Return the (x, y) coordinate for the center point of the cell that contains the specified text.  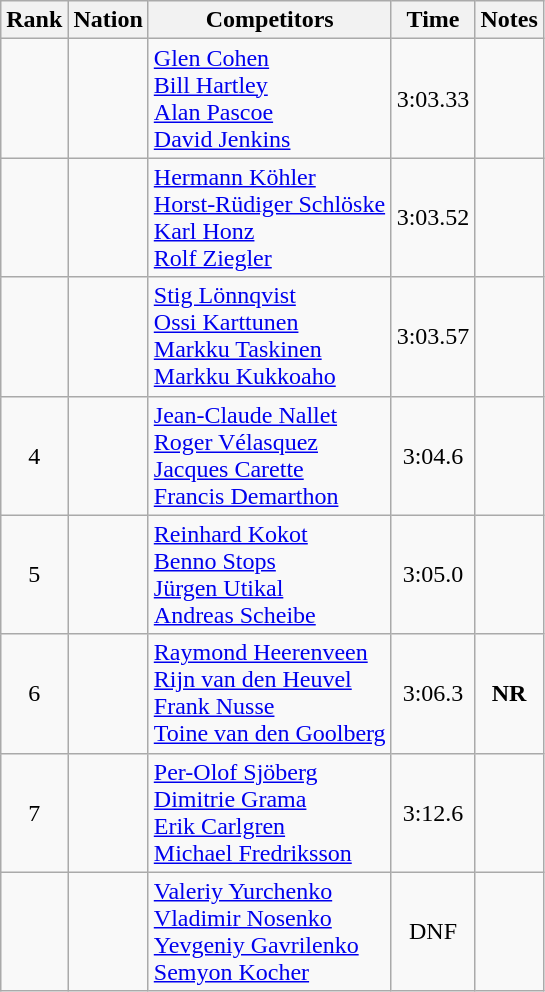
3:12.6 (433, 812)
7 (34, 812)
3:05.0 (433, 574)
5 (34, 574)
Reinhard KokotBenno StopsJürgen UtikalAndreas Scheibe (270, 574)
3:03.57 (433, 336)
Hermann KöhlerHorst-Rüdiger SchlöskeKarl HonzRolf Ziegler (270, 218)
3:04.6 (433, 456)
Stig LönnqvistOssi KarttunenMarkku TaskinenMarkku Kukkoaho (270, 336)
Nation (108, 20)
Notes (509, 20)
Per-Olof SjöbergDimitrie GramaErik CarlgrenMichael Fredriksson (270, 812)
Competitors (270, 20)
3:03.33 (433, 98)
3:03.52 (433, 218)
Raymond HeerenveenRijn van den HeuvelFrank NusseToine van den Goolberg (270, 694)
Jean-Claude NalletRoger VélasquezJacques CaretteFrancis Demarthon (270, 456)
4 (34, 456)
Glen CohenBill HartleyAlan PascoeDavid Jenkins (270, 98)
NR (509, 694)
3:06.3 (433, 694)
6 (34, 694)
Time (433, 20)
DNF (433, 932)
Valeriy YurchenkoVladimir NosenkoYevgeniy GavrilenkoSemyon Kocher (270, 932)
Rank (34, 20)
